Capture the cell that displays the provided text and extract its (x, y) central coordinate. 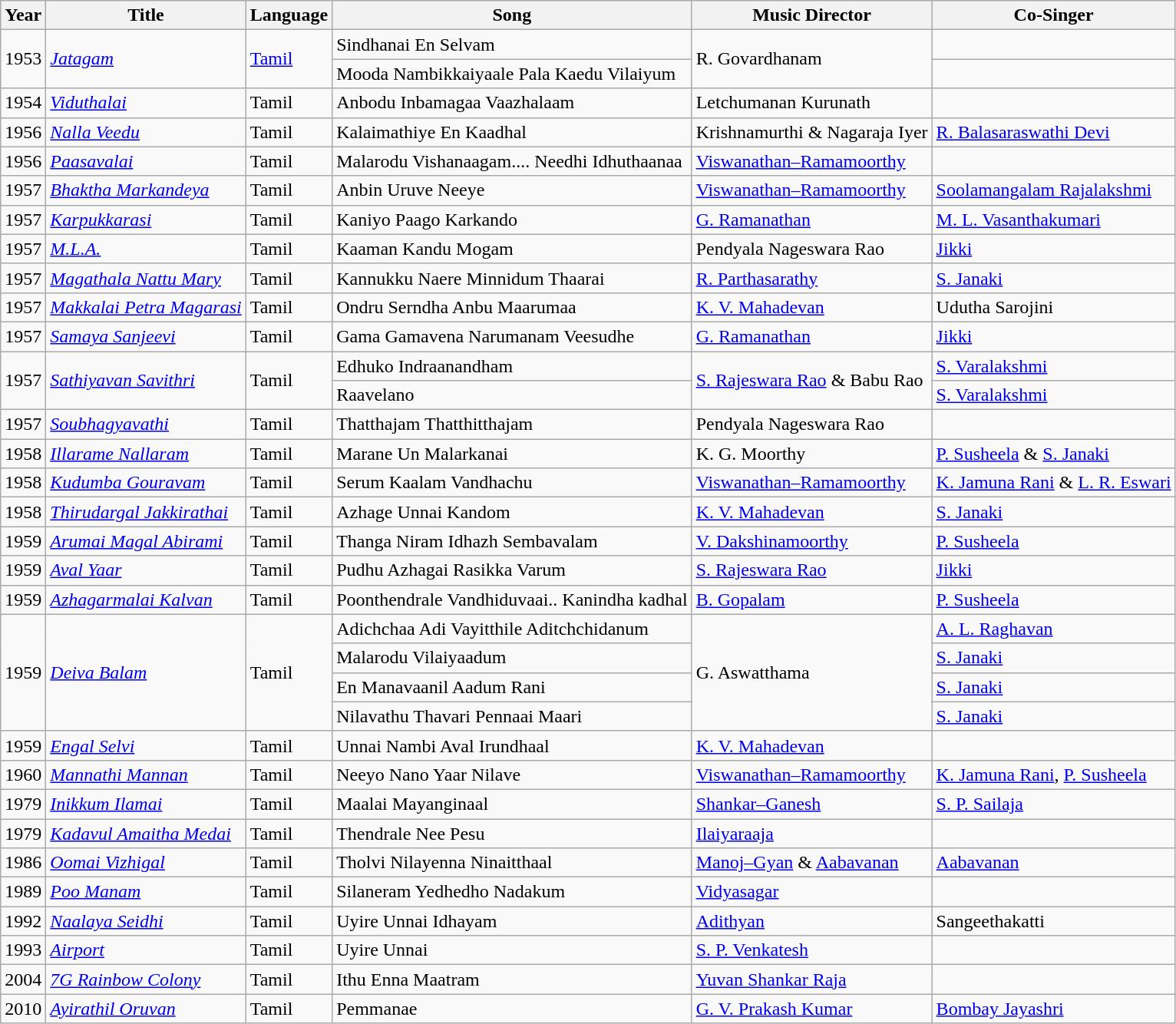
Uyire Unnai (513, 950)
K. Jamuna Rani & L. R. Eswari (1053, 483)
Thirudargal Jakkirathai (146, 512)
Marane Un Malarkanai (513, 454)
S. P. Sailaja (1053, 804)
Samaya Sanjeevi (146, 336)
P. Susheela & S. Janaki (1053, 454)
1986 (23, 863)
Thanga Niram Idhazh Sembavalam (513, 541)
Illarame Nallaram (146, 454)
Music Director (812, 15)
R. Parthasarathy (812, 278)
K. Jamuna Rani, P. Susheela (1053, 775)
1993 (23, 950)
Engal Selvi (146, 745)
M. L. Vasanthakumari (1053, 220)
Udutha Sarojini (1053, 307)
Magathala Nattu Mary (146, 278)
2004 (23, 979)
Viduthalai (146, 103)
Jatagam (146, 59)
Letchumanan Kurunath (812, 103)
Gama Gamavena Narumanam Veesudhe (513, 336)
Mannathi Mannan (146, 775)
Ithu Enna Maatram (513, 979)
Kudumba Gouravam (146, 483)
Bombay Jayashri (1053, 1009)
Azhagarmalai Kalvan (146, 600)
1953 (23, 59)
Pudhu Azhagai Rasikka Varum (513, 570)
R. Govardhanam (812, 59)
A. L. Raghavan (1053, 629)
Kalaimathiye En Kaadhal (513, 132)
Maalai Mayanginaal (513, 804)
Uyire Unnai Idhayam (513, 921)
Yuvan Shankar Raja (812, 979)
Manoj–Gyan & Aabavanan (812, 863)
V. Dakshinamoorthy (812, 541)
Vidyasagar (812, 892)
Soolamangalam Rajalakshmi (1053, 190)
Nilavathu Thavari Pennaai Maari (513, 716)
Ilaiyaraaja (812, 833)
Anbin Uruve Neeye (513, 190)
Raavelano (513, 395)
Nalla Veedu (146, 132)
Aval Yaar (146, 570)
2010 (23, 1009)
M.L.A. (146, 249)
7G Rainbow Colony (146, 979)
Airport (146, 950)
Poo Manam (146, 892)
Mooda Nambikkaiyaale Pala Kaedu Vilaiyum (513, 74)
Shankar–Ganesh (812, 804)
Serum Kaalam Vandhachu (513, 483)
Deiva Balam (146, 672)
Naalaya Seidhi (146, 921)
Kannukku Naere Minnidum Thaarai (513, 278)
R. Balasaraswathi Devi (1053, 132)
Ayirathil Oruvan (146, 1009)
S. Rajeswara Rao & Babu Rao (812, 381)
Title (146, 15)
Paasavalai (146, 161)
Language (289, 15)
Oomai Vizhigal (146, 863)
Bhaktha Markandeya (146, 190)
Adichchaa Adi Vayitthile Aditchchidanum (513, 629)
Azhage Unnai Kandom (513, 512)
1989 (23, 892)
Tholvi Nilayenna Ninaitthaal (513, 863)
Malarodu Vilaiyaadum (513, 658)
Unnai Nambi Aval Irundhaal (513, 745)
Year (23, 15)
Malarodu Vishanaagam.... Needhi Idhuthaanaa (513, 161)
Sangeethakatti (1053, 921)
Silaneram Yedhedho Nadakum (513, 892)
1992 (23, 921)
Anbodu Inbamagaa Vaazhalaam (513, 103)
S. Rajeswara Rao (812, 570)
Krishnamurthi & Nagaraja Iyer (812, 132)
B. Gopalam (812, 600)
Neeyo Nano Yaar Nilave (513, 775)
Soubhagyavathi (146, 424)
Thatthajam Thatthitthajam (513, 424)
Arumai Magal Abirami (146, 541)
Inikkum Ilamai (146, 804)
En Manavaanil Aadum Rani (513, 687)
1960 (23, 775)
K. G. Moorthy (812, 454)
S. P. Venkatesh (812, 950)
Edhuko Indraanandham (513, 366)
Sindhanai En Selvam (513, 45)
Pemmanae (513, 1009)
Poonthendrale Vandhiduvaai.. Kanindha kadhal (513, 600)
Karpukkarasi (146, 220)
Kaniyo Paago Karkando (513, 220)
Adithyan (812, 921)
Song (513, 15)
Thendrale Nee Pesu (513, 833)
1954 (23, 103)
Sathiyavan Savithri (146, 381)
G. Aswatthama (812, 672)
G. V. Prakash Kumar (812, 1009)
Kadavul Amaitha Medai (146, 833)
Aabavanan (1053, 863)
Ondru Serndha Anbu Maarumaa (513, 307)
Makkalai Petra Magarasi (146, 307)
Kaaman Kandu Mogam (513, 249)
Co-Singer (1053, 15)
